Detect which cell encompasses the target text, then output its (x, y) center coordinate. 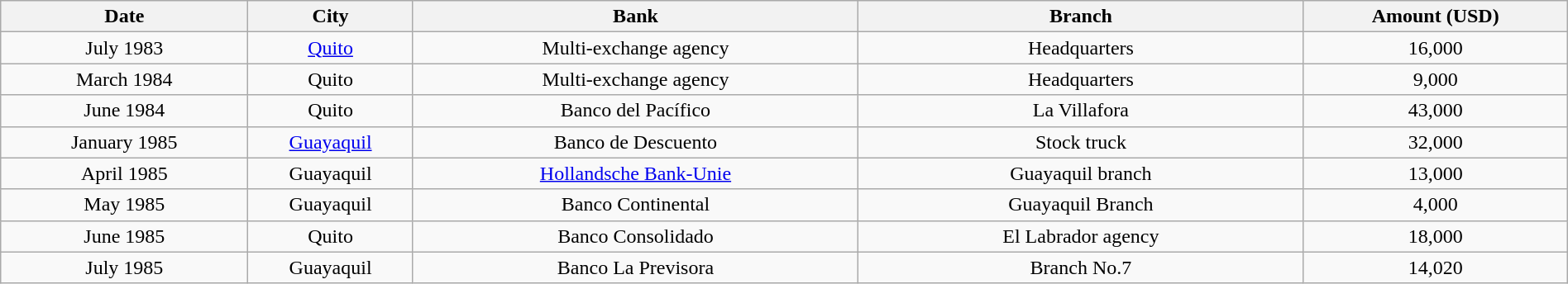
18,000 (1436, 236)
14,020 (1436, 267)
Banco Consolidado (635, 236)
Amount (USD) (1436, 17)
Stock truck (1081, 142)
13,000 (1436, 173)
43,000 (1436, 111)
Date (124, 17)
April 1985 (124, 173)
16,000 (1436, 48)
4,000 (1436, 205)
Banco Continental (635, 205)
Branch (1081, 17)
City (331, 17)
La Villafora (1081, 111)
Banco La Previsora (635, 267)
Banco de Descuento (635, 142)
9,000 (1436, 79)
July 1983 (124, 48)
March 1984 (124, 79)
June 1985 (124, 236)
Hollandsche Bank-Unie (635, 173)
Guayaquil Branch (1081, 205)
Branch No.7 (1081, 267)
Guayaquil branch (1081, 173)
Banco del Pacífico (635, 111)
El Labrador agency (1081, 236)
32,000 (1436, 142)
May 1985 (124, 205)
January 1985 (124, 142)
Bank (635, 17)
June 1984 (124, 111)
July 1985 (124, 267)
